Output the (X, Y) coordinate of the center of the cell containing the given text.  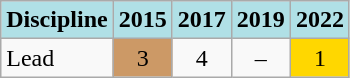
– (260, 58)
3 (142, 58)
2022 (320, 20)
2015 (142, 20)
Discipline (57, 20)
2017 (202, 20)
1 (320, 58)
Lead (57, 58)
4 (202, 58)
2019 (260, 20)
